Capture the cell that displays the provided text and extract its [x, y] central coordinate. 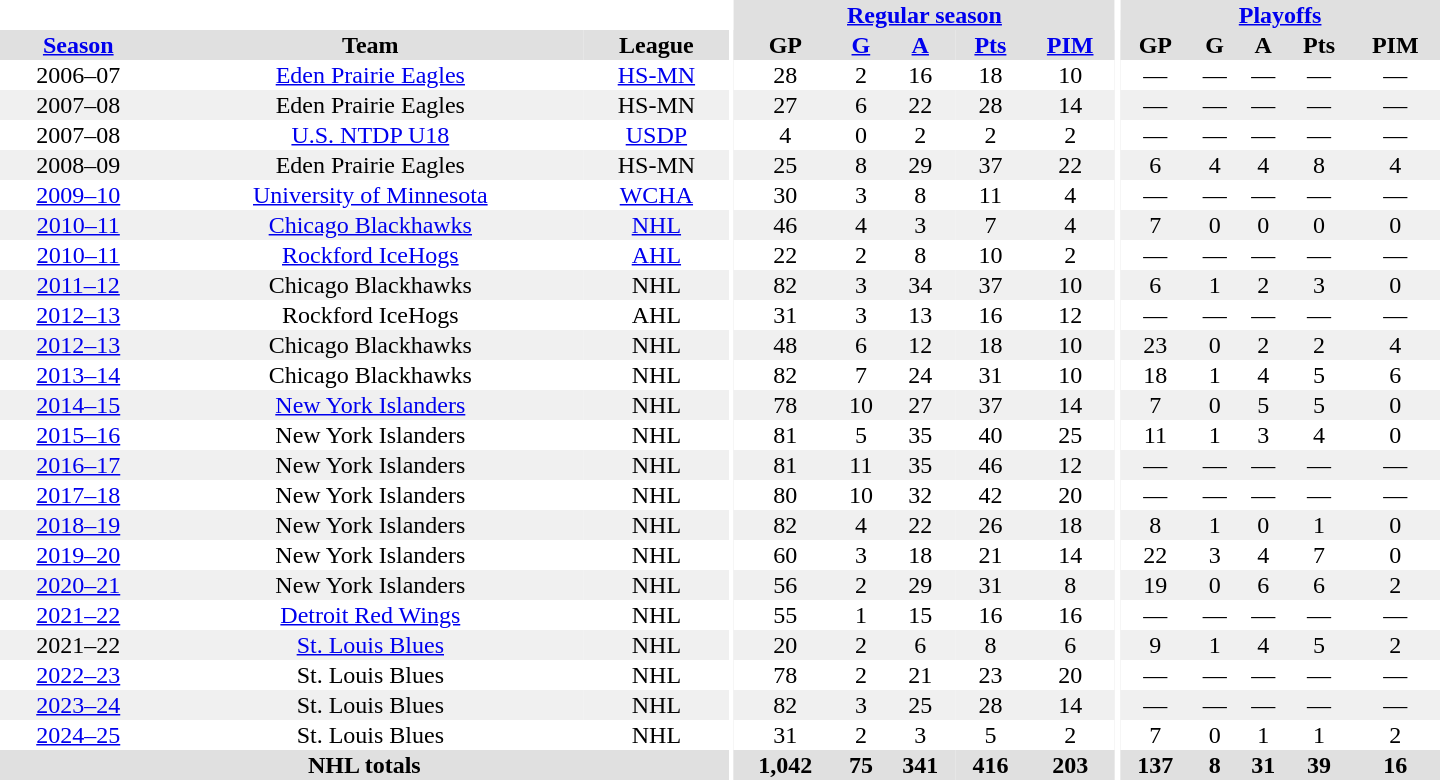
2009–10 [78, 195]
56 [786, 585]
Detroit Red Wings [371, 615]
32 [920, 495]
19 [1155, 585]
2019–20 [78, 555]
2023–24 [78, 705]
2011–12 [78, 285]
Regular season [924, 15]
2017–18 [78, 495]
30 [786, 195]
2018–19 [78, 525]
341 [920, 765]
Playoffs [1280, 15]
55 [786, 615]
Season [78, 45]
34 [920, 285]
2006–07 [78, 75]
60 [786, 555]
26 [990, 525]
39 [1320, 765]
137 [1155, 765]
13 [920, 315]
2022–23 [78, 675]
2008–09 [78, 165]
48 [786, 345]
416 [990, 765]
1,042 [786, 765]
WCHA [656, 195]
Team [371, 45]
U.S. NTDP U18 [371, 135]
2013–14 [78, 375]
League [656, 45]
42 [990, 495]
USDP [656, 135]
2015–16 [78, 435]
2016–17 [78, 465]
40 [990, 435]
9 [1155, 645]
2024–25 [78, 735]
24 [920, 375]
NHL totals [364, 765]
80 [786, 495]
15 [920, 615]
2020–21 [78, 585]
University of Minnesota [371, 195]
75 [862, 765]
203 [1070, 765]
2014–15 [78, 405]
